Search for the cell housing the specified text and yield its (X, Y) center coordinate. 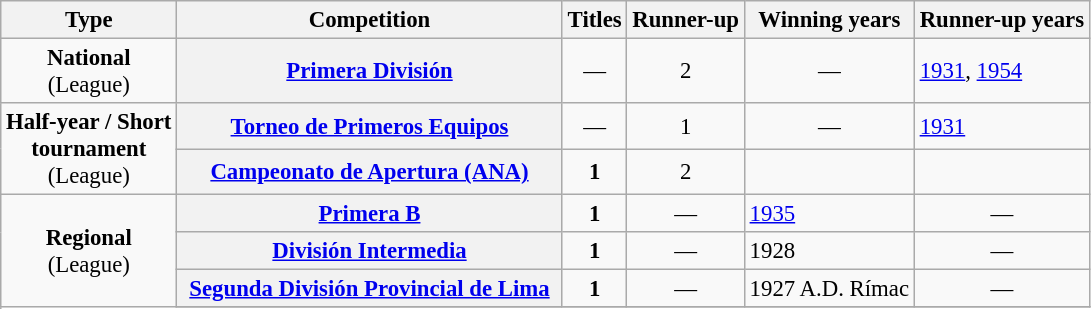
1931 (1002, 126)
Runner-up (686, 20)
Segunda División Provincial de Lima (370, 289)
Half-year / Shorttournament(League) (89, 149)
Primera División (370, 72)
1927 A.D. Rímac (829, 289)
1935 (829, 214)
National(League) (89, 72)
1928 (829, 251)
Campeonato de Apertura (ANA) (370, 172)
Primera B (370, 214)
1931, 1954 (1002, 72)
Torneo de Primeros Equipos (370, 126)
Runner-up years (1002, 20)
División Intermedia (370, 251)
Competition (370, 20)
Regional(League) (89, 252)
Titles (594, 20)
Type (89, 20)
Winning years (829, 20)
